Return [X, Y] of the center of cell containing provided text 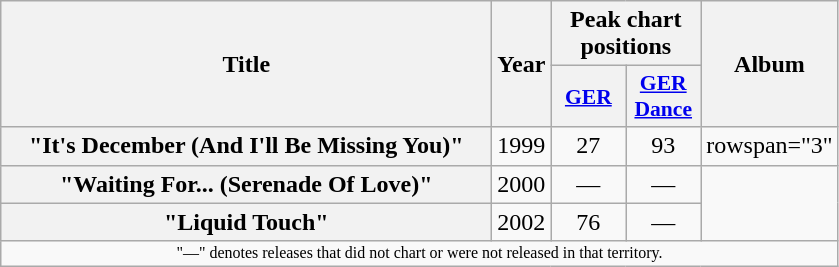
27 [588, 146]
"Liquid Touch" [246, 222]
"—" denotes releases that did not chart or were not released in that territory. [420, 253]
1999 [522, 146]
Peak chart positions [626, 34]
"Waiting For... (Serenade Of Love)" [246, 184]
Album [770, 64]
rowspan="3" [770, 146]
GERDance [664, 96]
"It's December (And I'll Be Missing You)" [246, 146]
76 [588, 222]
2000 [522, 184]
Year [522, 64]
Title [246, 64]
93 [664, 146]
GER [588, 96]
2002 [522, 222]
